Determine the [X, Y] coordinate at the center of the cell enclosing the given text.  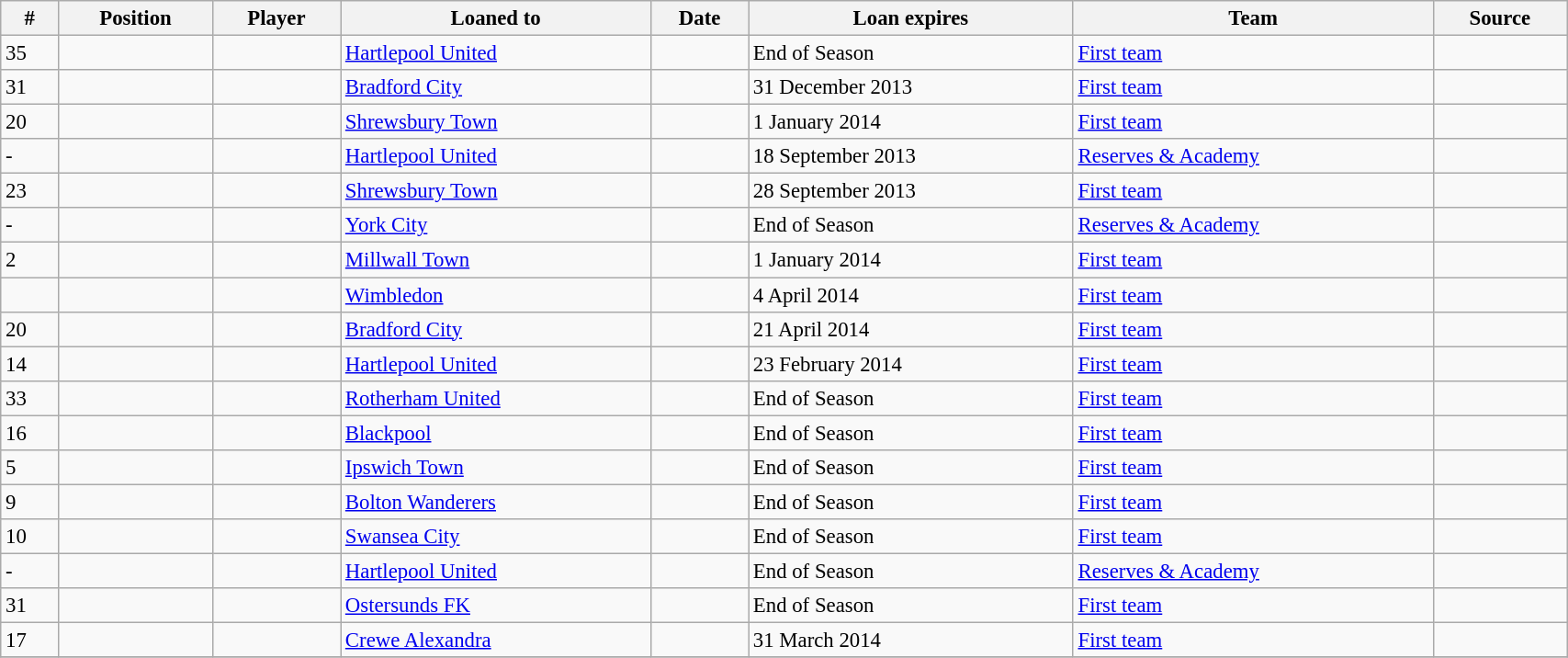
Loaned to [496, 18]
23 [29, 191]
23 February 2014 [911, 364]
Ipswich Town [496, 468]
9 [29, 502]
Player [276, 18]
Blackpool [496, 433]
Ostersunds FK [496, 606]
Millwall Town [496, 260]
Swansea City [496, 537]
31 March 2014 [911, 641]
Position [136, 18]
Bolton Wanderers [496, 502]
17 [29, 641]
5 [29, 468]
Date [700, 18]
10 [29, 537]
2 [29, 260]
4 April 2014 [911, 295]
Rotherham United [496, 398]
31 December 2013 [911, 87]
Loan expires [911, 18]
# [29, 18]
18 September 2013 [911, 156]
14 [29, 364]
Crewe Alexandra [496, 641]
Wimbledon [496, 295]
21 April 2014 [911, 329]
Team [1253, 18]
Source [1500, 18]
33 [29, 398]
16 [29, 433]
35 [29, 53]
28 September 2013 [911, 191]
York City [496, 225]
